From the cell containing the given text, extract its center point as (X, Y) coordinate. 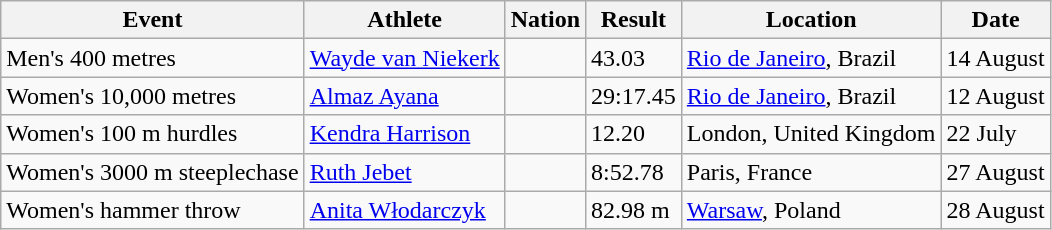
Women's 100 m hurdles (152, 134)
Wayde van Niekerk (404, 58)
London, United Kingdom (811, 134)
Event (152, 20)
12.20 (634, 134)
12 August (996, 96)
Kendra Harrison (404, 134)
Nation (545, 20)
22 July (996, 134)
Warsaw, Poland (811, 210)
Athlete (404, 20)
Date (996, 20)
Anita Włodarczyk (404, 210)
Ruth Jebet (404, 172)
43.03 (634, 58)
Paris, France (811, 172)
Almaz Ayana (404, 96)
29:17.45 (634, 96)
82.98 m (634, 210)
Men's 400 metres (152, 58)
Women's 3000 m steeplechase (152, 172)
Women's hammer throw (152, 210)
14 August (996, 58)
8:52.78 (634, 172)
Result (634, 20)
27 August (996, 172)
Location (811, 20)
28 August (996, 210)
Women's 10,000 metres (152, 96)
